Identify which cell holds the provided text, then report its [x, y] central coordinate. 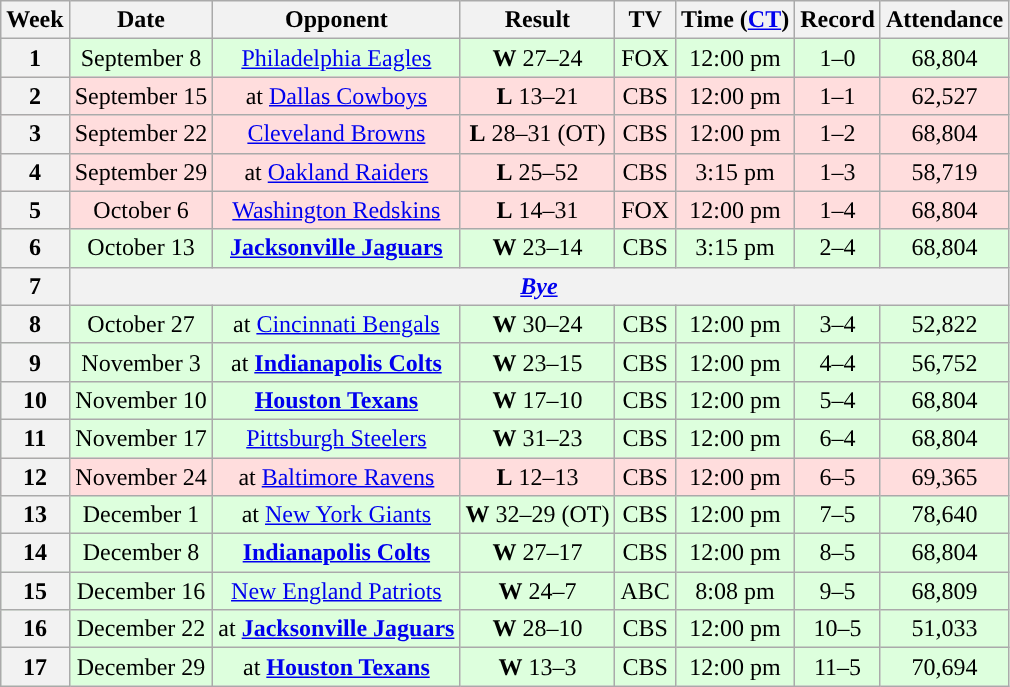
5 [35, 210]
Attendance [944, 20]
September 15 [141, 96]
W 32–29 (OT) [538, 515]
1 [35, 58]
October 13 [141, 248]
L 13–21 [538, 96]
10–5 [838, 629]
at New York Giants [336, 515]
Philadelphia Eagles [336, 58]
Week [35, 20]
70,694 [944, 667]
8:08 pm [734, 591]
at Indianapolis Colts [336, 362]
October 6 [141, 210]
11–5 [838, 667]
5–4 [838, 400]
2–4 [838, 248]
W 27–24 [538, 58]
1–0 [838, 58]
78,640 [944, 515]
November 10 [141, 400]
September 29 [141, 172]
Date [141, 20]
W 23–14 [538, 248]
TV [645, 20]
10 [35, 400]
at Houston Texans [336, 667]
at Dallas Cowboys [336, 96]
7 [35, 286]
1–3 [838, 172]
W 13–3 [538, 667]
New England Patriots [336, 591]
1–2 [838, 134]
7–5 [838, 515]
6–5 [838, 477]
8–5 [838, 553]
November 24 [141, 477]
9 [35, 362]
1–1 [838, 96]
W 23–15 [538, 362]
Indianapolis Colts [336, 553]
December 1 [141, 515]
2 [35, 96]
December 8 [141, 553]
L 14–31 [538, 210]
ABC [645, 591]
W 30–24 [538, 324]
Pittsburgh Steelers [336, 438]
at Baltimore Ravens [336, 477]
L 12–13 [538, 477]
W 27–17 [538, 553]
at Cincinnati Bengals [336, 324]
69,365 [944, 477]
W 17–10 [538, 400]
15 [35, 591]
W 31–23 [538, 438]
September 8 [141, 58]
at Oakland Raiders [336, 172]
68,809 [944, 591]
Washington Redskins [336, 210]
September 22 [141, 134]
November 3 [141, 362]
14 [35, 553]
4–4 [838, 362]
17 [35, 667]
November 17 [141, 438]
11 [35, 438]
58,719 [944, 172]
December 29 [141, 667]
Record [838, 20]
W 28–10 [538, 629]
Time (CT) [734, 20]
Result [538, 20]
16 [35, 629]
6 [35, 248]
1–4 [838, 210]
October 27 [141, 324]
December 16 [141, 591]
6–4 [838, 438]
4 [35, 172]
L 25–52 [538, 172]
56,752 [944, 362]
51,033 [944, 629]
at Jacksonville Jaguars [336, 629]
Houston Texans [336, 400]
3 [35, 134]
December 22 [141, 629]
Bye [539, 286]
W 24–7 [538, 591]
Opponent [336, 20]
3–4 [838, 324]
8 [35, 324]
Cleveland Browns [336, 134]
12 [35, 477]
52,822 [944, 324]
Jacksonville Jaguars [336, 248]
L 28–31 (OT) [538, 134]
9–5 [838, 591]
13 [35, 515]
62,527 [944, 96]
